Scan for the cell matching the given text and deliver its (X, Y) coordinate at center. 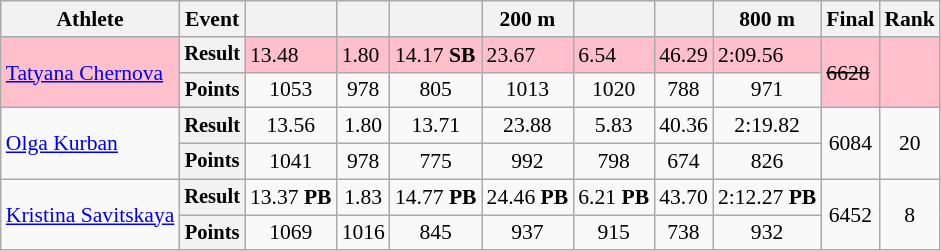
2:09.56 (767, 55)
200 m (528, 19)
1013 (528, 90)
788 (684, 90)
13.71 (436, 126)
24.46 PB (528, 197)
14.77 PB (436, 197)
40.36 (684, 126)
Athlete (90, 19)
932 (767, 233)
Final (850, 19)
43.70 (684, 197)
845 (436, 233)
6.21 PB (614, 197)
46.29 (684, 55)
1053 (291, 90)
Kristina Savitskaya (90, 214)
915 (614, 233)
6452 (850, 214)
1016 (364, 233)
738 (684, 233)
Rank (910, 19)
775 (436, 162)
937 (528, 233)
1020 (614, 90)
13.48 (291, 55)
5.83 (614, 126)
8 (910, 214)
1041 (291, 162)
992 (528, 162)
Olga Kurban (90, 144)
23.88 (528, 126)
971 (767, 90)
Tatyana Chernova (90, 72)
14.17 SB (436, 55)
2:12.27 PB (767, 197)
13.56 (291, 126)
2:19.82 (767, 126)
Event (212, 19)
674 (684, 162)
1069 (291, 233)
805 (436, 90)
20 (910, 144)
800 m (767, 19)
826 (767, 162)
13.37 PB (291, 197)
798 (614, 162)
6.54 (614, 55)
23.67 (528, 55)
6084 (850, 144)
6628 (850, 72)
1.83 (364, 197)
